For the text-containing cell, return its midpoint in [x, y] coordinate format. 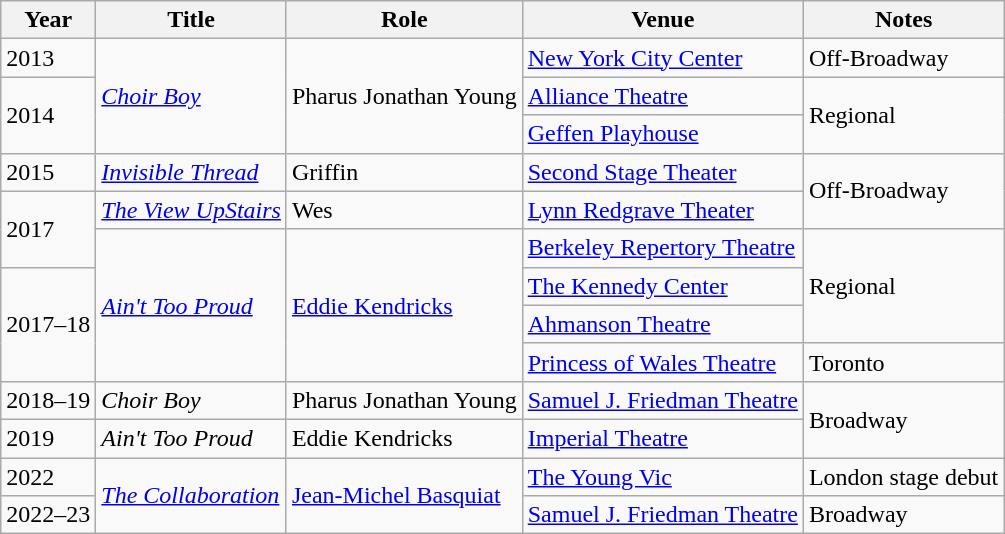
Berkeley Repertory Theatre [662, 248]
2017–18 [48, 324]
Title [192, 20]
Jean-Michel Basquiat [404, 496]
2017 [48, 229]
Second Stage Theater [662, 172]
Griffin [404, 172]
2019 [48, 438]
Invisible Thread [192, 172]
Alliance Theatre [662, 96]
Wes [404, 210]
Venue [662, 20]
The Kennedy Center [662, 286]
Year [48, 20]
Ahmanson Theatre [662, 324]
2022 [48, 477]
Imperial Theatre [662, 438]
New York City Center [662, 58]
2015 [48, 172]
The View UpStairs [192, 210]
Toronto [903, 362]
2013 [48, 58]
2018–19 [48, 400]
Lynn Redgrave Theater [662, 210]
The Collaboration [192, 496]
Geffen Playhouse [662, 134]
2014 [48, 115]
Notes [903, 20]
London stage debut [903, 477]
2022–23 [48, 515]
Role [404, 20]
Princess of Wales Theatre [662, 362]
The Young Vic [662, 477]
